Provide the [X, Y] coordinate of the cell's center where the given text is located.  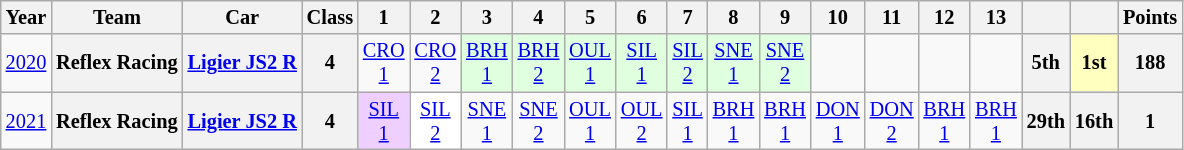
Car [242, 17]
2021 [26, 121]
11 [892, 17]
2020 [26, 63]
5 [590, 17]
BRH2 [539, 63]
CRO2 [436, 63]
8 [734, 17]
7 [687, 17]
Year [26, 17]
29th [1046, 121]
1st [1094, 63]
Points [1150, 17]
13 [996, 17]
10 [838, 17]
3 [487, 17]
OUL2 [642, 121]
6 [642, 17]
2 [436, 17]
CRO1 [384, 63]
9 [785, 17]
16th [1094, 121]
DON2 [892, 121]
Class [330, 17]
188 [1150, 63]
5th [1046, 63]
Team [116, 17]
DON1 [838, 121]
12 [945, 17]
